Scan for the cell matching the given text and deliver its [X, Y] coordinate at center. 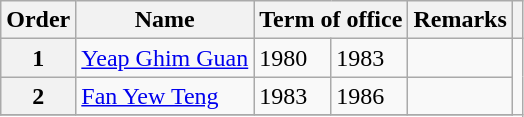
Name [165, 20]
Remarks [460, 20]
Order [38, 20]
Fan Yew Teng [165, 96]
2 [38, 96]
Yeap Ghim Guan [165, 58]
1 [38, 58]
Term of office [331, 20]
1980 [292, 58]
1986 [370, 96]
